Return (x, y) of the center of cell containing provided text 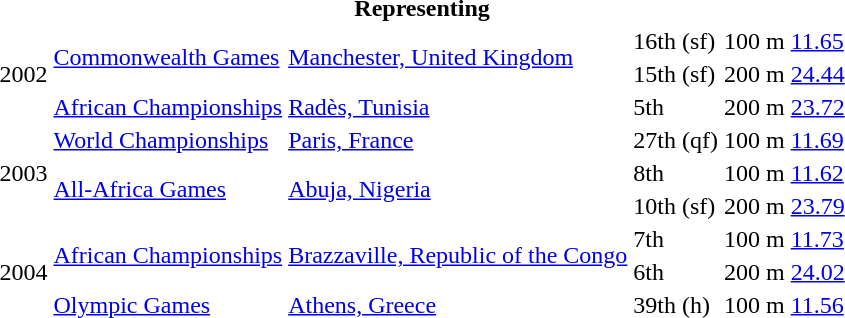
6th (676, 272)
27th (qf) (676, 140)
All-Africa Games (168, 190)
Brazzaville, Republic of the Congo (458, 256)
Paris, France (458, 140)
World Championships (168, 140)
Abuja, Nigeria (458, 190)
10th (sf) (676, 206)
Radès, Tunisia (458, 107)
7th (676, 239)
8th (676, 173)
Commonwealth Games (168, 58)
15th (sf) (676, 74)
Manchester, United Kingdom (458, 58)
16th (sf) (676, 41)
5th (676, 107)
